Identify which cell holds the provided text, then report its (x, y) central coordinate. 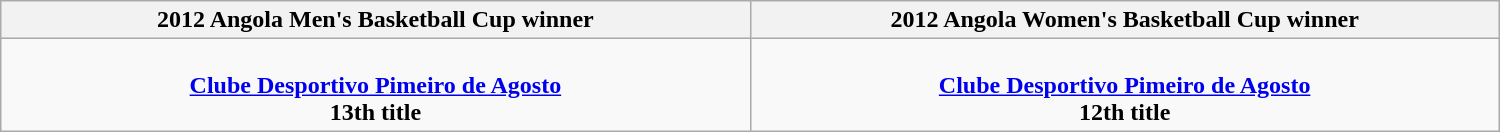
2012 Angola Men's Basketball Cup winner (376, 20)
2012 Angola Women's Basketball Cup winner (1124, 20)
Clube Desportivo Pimeiro de Agosto12th title (1124, 85)
Clube Desportivo Pimeiro de Agosto13th title (376, 85)
